Identify which cell holds the provided text, then report its [x, y] central coordinate. 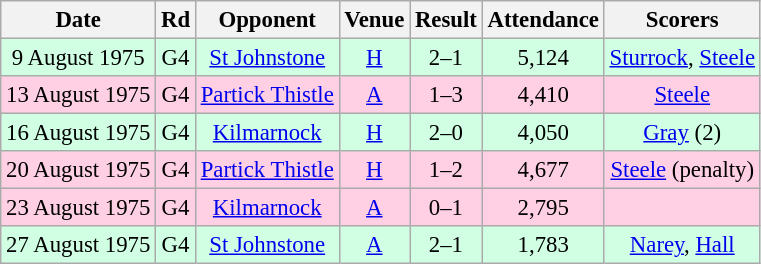
20 August 1975 [78, 170]
27 August 1975 [78, 245]
Narey, Hall [682, 245]
Attendance [543, 20]
23 August 1975 [78, 208]
Venue [374, 20]
1–2 [446, 170]
9 August 1975 [78, 58]
4,677 [543, 170]
0–1 [446, 208]
1–3 [446, 95]
Steele [682, 95]
Steele (penalty) [682, 170]
Rd [176, 20]
Date [78, 20]
2,795 [543, 208]
5,124 [543, 58]
2–0 [446, 133]
Sturrock, Steele [682, 58]
Scorers [682, 20]
4,050 [543, 133]
4,410 [543, 95]
13 August 1975 [78, 95]
1,783 [543, 245]
Gray (2) [682, 133]
16 August 1975 [78, 133]
Result [446, 20]
Opponent [267, 20]
